Extract the [X, Y] coordinate from the center of the cell holding the provided text.  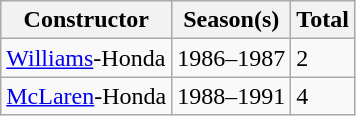
Constructor [86, 20]
1986–1987 [232, 58]
4 [323, 96]
Total [323, 20]
McLaren-Honda [86, 96]
1988–1991 [232, 96]
Williams-Honda [86, 58]
Season(s) [232, 20]
2 [323, 58]
